Determine the [x, y] coordinate at the center of the cell enclosing the given text.  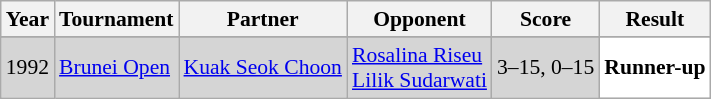
Tournament [116, 19]
Brunei Open [116, 68]
1992 [28, 68]
Rosalina Riseu Lilik Sudarwati [420, 68]
Partner [263, 19]
Runner-up [654, 68]
Result [654, 19]
Score [546, 19]
Year [28, 19]
3–15, 0–15 [546, 68]
Opponent [420, 19]
Kuak Seok Choon [263, 68]
